Pinpoint the cell where the given text exists, returning its (x, y) midpoint coordinate. 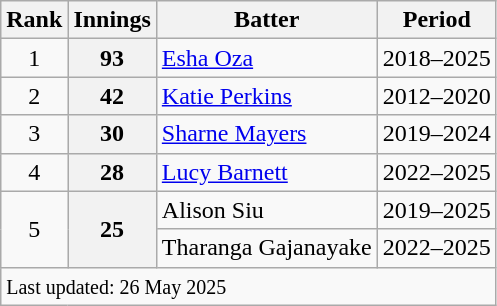
Sharne Mayers (266, 134)
42 (112, 96)
93 (112, 58)
3 (34, 134)
30 (112, 134)
2019–2025 (436, 210)
Alison Siu (266, 210)
Last updated: 26 May 2025 (249, 286)
2018–2025 (436, 58)
Tharanga Gajanayake (266, 248)
28 (112, 172)
Esha Oza (266, 58)
Rank (34, 20)
Batter (266, 20)
Innings (112, 20)
2019–2024 (436, 134)
25 (112, 229)
5 (34, 229)
2012–2020 (436, 96)
4 (34, 172)
1 (34, 58)
Period (436, 20)
Katie Perkins (266, 96)
Lucy Barnett (266, 172)
2 (34, 96)
